For the text-containing cell, return its midpoint in [x, y] coordinate format. 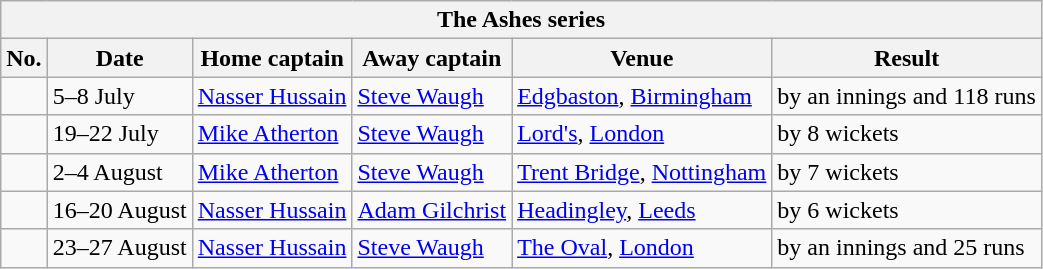
Home captain [272, 58]
Result [906, 58]
by an innings and 25 runs [906, 248]
Date [120, 58]
No. [24, 58]
Lord's, London [642, 134]
by an innings and 118 runs [906, 96]
Edgbaston, Birmingham [642, 96]
The Ashes series [522, 20]
23–27 August [120, 248]
19–22 July [120, 134]
Venue [642, 58]
Trent Bridge, Nottingham [642, 172]
The Oval, London [642, 248]
by 7 wickets [906, 172]
Headingley, Leeds [642, 210]
by 6 wickets [906, 210]
by 8 wickets [906, 134]
Adam Gilchrist [432, 210]
5–8 July [120, 96]
16–20 August [120, 210]
Away captain [432, 58]
2–4 August [120, 172]
